Provide the (X, Y) coordinate of the cell's center where the given text is located.  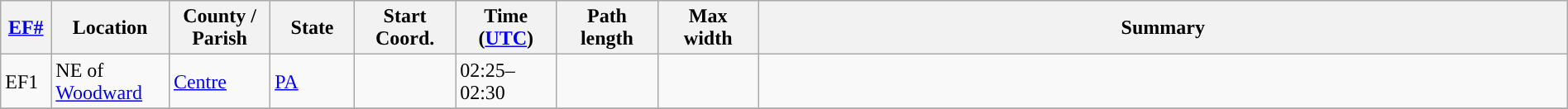
EF1 (26, 81)
NE of Woodward (111, 81)
PA (313, 81)
County / Parish (219, 28)
Path length (607, 28)
02:25–02:30 (506, 81)
Max width (708, 28)
Time (UTC) (506, 28)
Location (111, 28)
EF# (26, 28)
Summary (1163, 28)
Centre (219, 81)
State (313, 28)
Start Coord. (404, 28)
